Output the [x, y] coordinate of the center of the cell containing the given text.  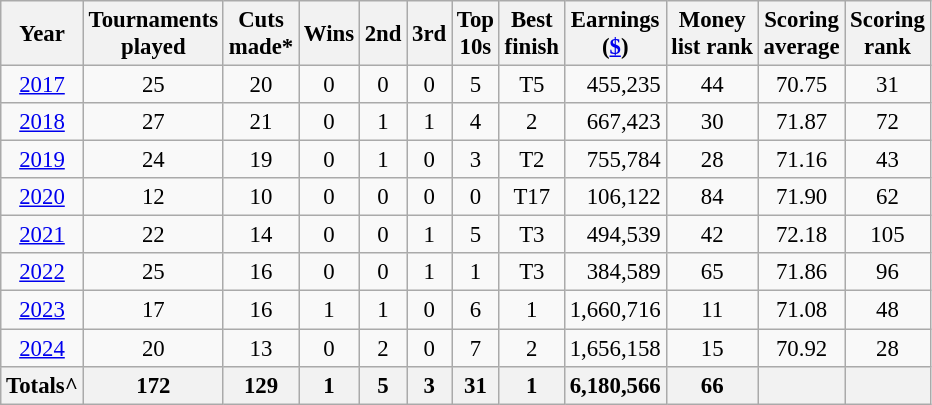
13 [260, 348]
71.87 [802, 122]
1,656,158 [615, 348]
105 [888, 235]
70.75 [802, 85]
667,423 [615, 122]
384,589 [615, 273]
17 [153, 310]
172 [153, 385]
12 [153, 197]
Tournaments played [153, 34]
62 [888, 197]
42 [712, 235]
65 [712, 273]
755,784 [615, 160]
Scoringrank [888, 34]
48 [888, 310]
2020 [42, 197]
22 [153, 235]
96 [888, 273]
Scoring average [802, 34]
66 [712, 385]
494,539 [615, 235]
2023 [42, 310]
14 [260, 235]
Totals^ [42, 385]
Cuts made* [260, 34]
15 [712, 348]
3rd [430, 34]
Best finish [532, 34]
10 [260, 197]
7 [476, 348]
4 [476, 122]
Top 10s [476, 34]
27 [153, 122]
21 [260, 122]
84 [712, 197]
129 [260, 385]
2017 [42, 85]
6,180,566 [615, 385]
71.86 [802, 273]
71.90 [802, 197]
19 [260, 160]
T17 [532, 197]
Year [42, 34]
24 [153, 160]
11 [712, 310]
Moneylist rank [712, 34]
2018 [42, 122]
2024 [42, 348]
455,235 [615, 85]
71.16 [802, 160]
T5 [532, 85]
72.18 [802, 235]
44 [712, 85]
T2 [532, 160]
106,122 [615, 197]
43 [888, 160]
2022 [42, 273]
72 [888, 122]
2nd [382, 34]
Wins [330, 34]
2019 [42, 160]
70.92 [802, 348]
1,660,716 [615, 310]
6 [476, 310]
71.08 [802, 310]
2021 [42, 235]
30 [712, 122]
Earnings($) [615, 34]
